Find where the given text appears and provide that cell's center as (x, y) coordinate. 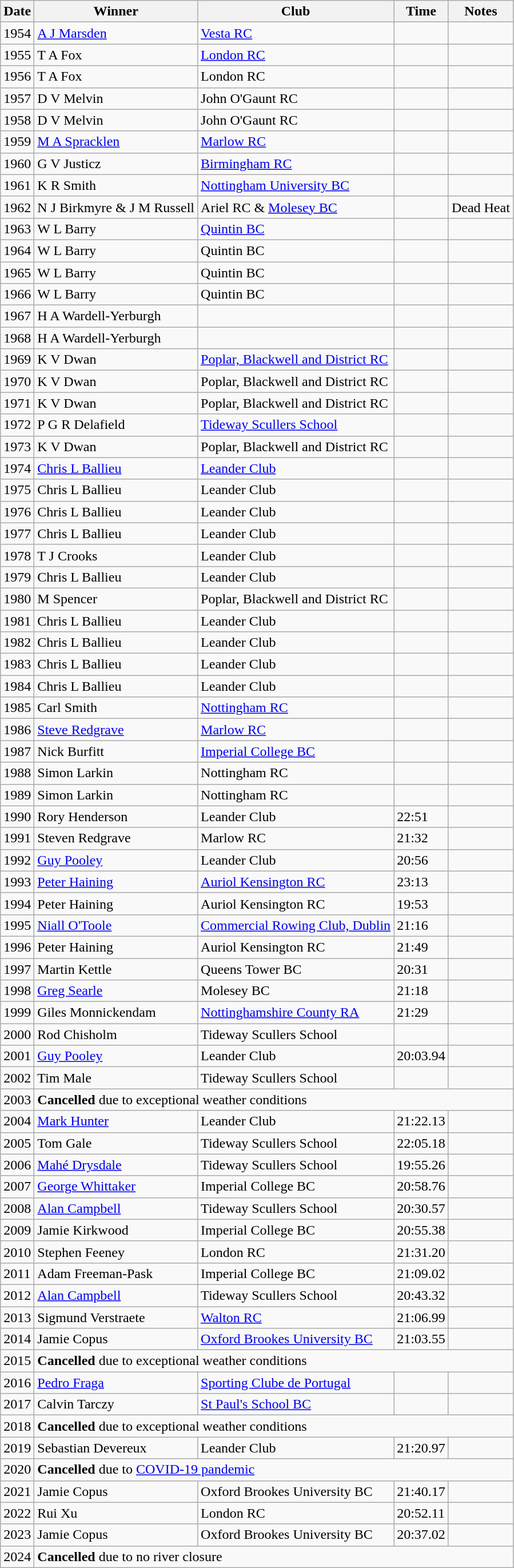
M Spencer (116, 599)
1979 (17, 577)
21:40.17 (421, 1491)
21:32 (421, 838)
2000 (17, 1034)
Mahé Drysdale (116, 1165)
Steve Redgrave (116, 730)
1991 (17, 838)
1980 (17, 599)
1962 (17, 207)
Sebastian Devereux (116, 1448)
2007 (17, 1187)
1957 (17, 98)
2018 (17, 1426)
2006 (17, 1165)
Walton RC (296, 1317)
1995 (17, 925)
1993 (17, 882)
Notes (480, 11)
2014 (17, 1339)
1987 (17, 751)
20:37.02 (421, 1535)
Club (296, 11)
22:05.18 (421, 1143)
1977 (17, 534)
Calvin Tarczy (116, 1404)
20:52.11 (421, 1513)
19:53 (421, 904)
2005 (17, 1143)
2009 (17, 1230)
23:13 (421, 882)
2013 (17, 1317)
21:09.02 (421, 1273)
1963 (17, 229)
2019 (17, 1448)
Date (17, 11)
Winner (116, 11)
1990 (17, 817)
1985 (17, 708)
21:31.20 (421, 1252)
Cancelled due to no river closure (274, 1557)
1959 (17, 142)
Sigmund Verstraete (116, 1317)
1958 (17, 120)
1981 (17, 620)
G V Justicz (116, 164)
P G R Delafield (116, 425)
20:31 (421, 969)
1999 (17, 1013)
Birmingham RC (296, 164)
2021 (17, 1491)
1972 (17, 425)
2011 (17, 1273)
Queens Tower BC (296, 969)
1954 (17, 33)
1971 (17, 403)
Pedro Fraga (116, 1383)
1973 (17, 447)
A J Marsden (116, 33)
Nottingham University BC (296, 185)
Stephen Feeney (116, 1252)
1989 (17, 795)
1960 (17, 164)
2024 (17, 1557)
Carl Smith (116, 708)
1997 (17, 969)
21:20.97 (421, 1448)
1955 (17, 55)
Vesta RC (296, 33)
1978 (17, 555)
1984 (17, 686)
Ariel RC & Molesey BC (296, 207)
Cancelled due to COVID-19 pandemic (274, 1470)
2001 (17, 1056)
20:56 (421, 860)
2020 (17, 1470)
1967 (17, 316)
21:29 (421, 1013)
Jamie Kirkwood (116, 1230)
Nottinghamshire County RA (296, 1013)
M A Spracklen (116, 142)
1998 (17, 991)
2004 (17, 1121)
Time (421, 11)
Tim Male (116, 1078)
20:30.57 (421, 1208)
2010 (17, 1252)
Martin Kettle (116, 969)
2023 (17, 1535)
N J Birkmyre & J M Russell (116, 207)
T J Crooks (116, 555)
Rory Henderson (116, 817)
Nick Burfitt (116, 751)
2016 (17, 1383)
2022 (17, 1513)
George Whittaker (116, 1187)
Commercial Rowing Club, Dublin (296, 925)
K R Smith (116, 185)
Steven Redgrave (116, 838)
1974 (17, 468)
2017 (17, 1404)
Sporting Clube de Portugal (296, 1383)
21:49 (421, 947)
2002 (17, 1078)
Adam Freeman-Pask (116, 1273)
Rod Chisholm (116, 1034)
Mark Hunter (116, 1121)
Rui Xu (116, 1513)
1969 (17, 360)
21:18 (421, 991)
1968 (17, 338)
20:03.94 (421, 1056)
1956 (17, 77)
1994 (17, 904)
1970 (17, 381)
1982 (17, 643)
22:51 (421, 817)
Tom Gale (116, 1143)
1992 (17, 860)
Niall O'Toole (116, 925)
21:06.99 (421, 1317)
2008 (17, 1208)
1996 (17, 947)
1983 (17, 664)
Giles Monnickendam (116, 1013)
19:55.26 (421, 1165)
1961 (17, 185)
St Paul's School BC (296, 1404)
1964 (17, 250)
1976 (17, 512)
1988 (17, 773)
2003 (17, 1100)
Greg Searle (116, 991)
1986 (17, 730)
1975 (17, 490)
21:03.55 (421, 1339)
20:58.76 (421, 1187)
1966 (17, 295)
Dead Heat (480, 207)
2012 (17, 1295)
20:55.38 (421, 1230)
20:43.32 (421, 1295)
1965 (17, 273)
2015 (17, 1361)
Molesey BC (296, 991)
21:22.13 (421, 1121)
21:16 (421, 925)
